Find where the given text appears and provide that cell's center as (X, Y) coordinate. 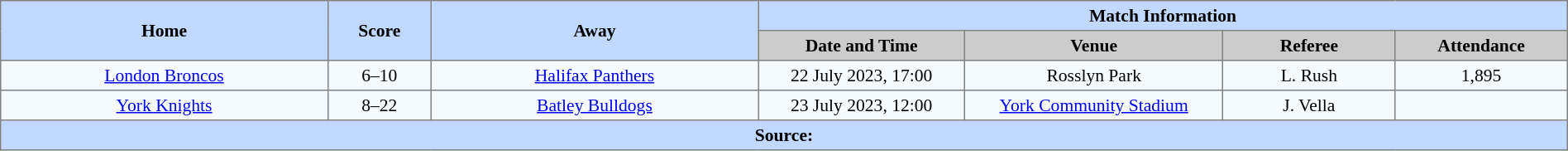
London Broncos (165, 75)
Match Information (1163, 16)
Source: (784, 135)
Venue (1094, 46)
Batley Bulldogs (595, 105)
York Community Stadium (1094, 105)
Away (595, 31)
6–10 (379, 75)
York Knights (165, 105)
Home (165, 31)
23 July 2023, 12:00 (862, 105)
Halifax Panthers (595, 75)
Referee (1309, 46)
L. Rush (1309, 75)
22 July 2023, 17:00 (862, 75)
Rosslyn Park (1094, 75)
1,895 (1481, 75)
Attendance (1481, 46)
8–22 (379, 105)
J. Vella (1309, 105)
Score (379, 31)
Date and Time (862, 46)
